Identify which cell holds the provided text, then report its (x, y) central coordinate. 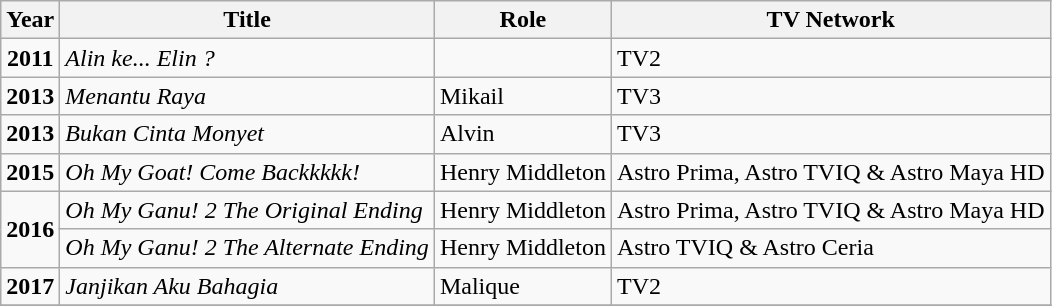
2011 (30, 58)
Role (522, 20)
TV Network (830, 20)
Bukan Cinta Monyet (248, 134)
Oh My Ganu! 2 The Alternate Ending (248, 248)
Alin ke... Elin ? (248, 58)
2015 (30, 172)
Oh My Ganu! 2 The Original Ending (248, 210)
Mikail (522, 96)
Menantu Raya (248, 96)
Year (30, 20)
Astro TVIQ & Astro Ceria (830, 248)
2017 (30, 286)
Malique (522, 286)
Oh My Goat! Come Backkkkk! (248, 172)
Janjikan Aku Bahagia (248, 286)
Title (248, 20)
Alvin (522, 134)
2016 (30, 229)
